Provide the (X, Y) coordinate of the cell's center where the given text is located.  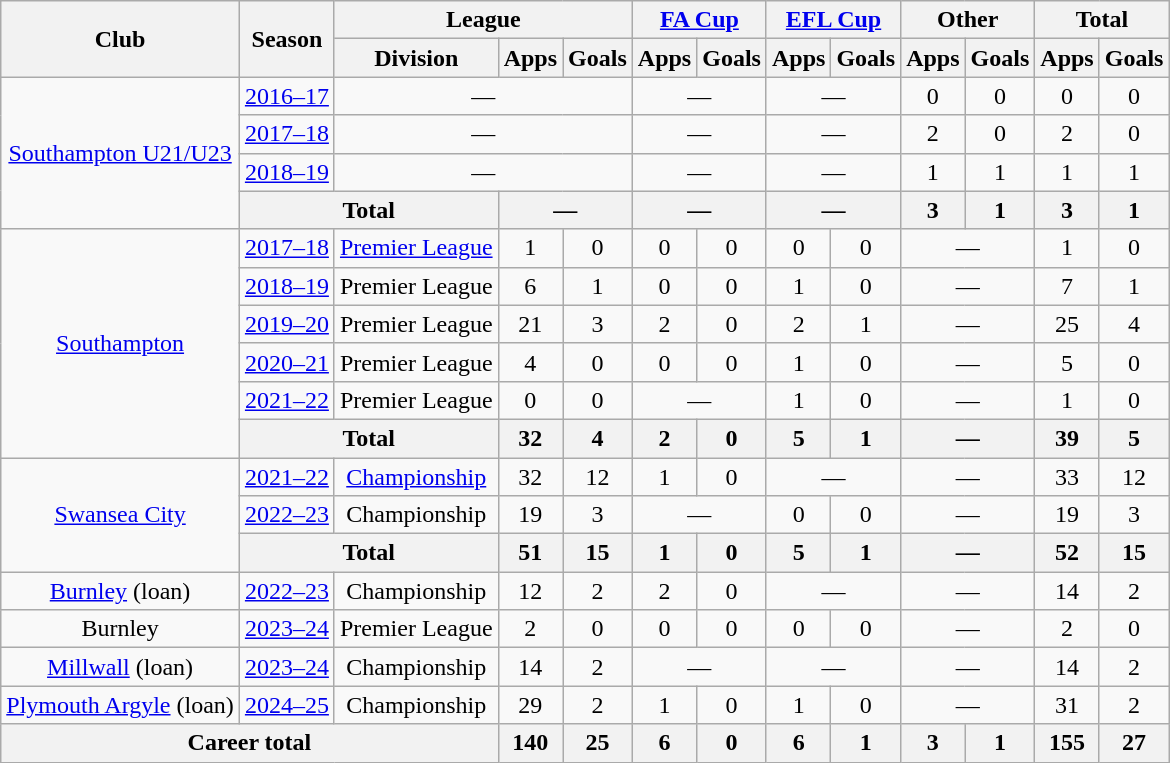
Millwall (loan) (120, 667)
27 (1134, 743)
Division (416, 58)
Southampton (120, 343)
51 (530, 553)
Burnley (120, 629)
Plymouth Argyle (loan) (120, 705)
Swansea City (120, 515)
2019–20 (286, 324)
140 (530, 743)
2024–25 (286, 705)
29 (530, 705)
FA Cup (699, 20)
EFL Cup (833, 20)
7 (1067, 286)
Career total (250, 743)
39 (1067, 438)
Southampton U21/U23 (120, 153)
Other (968, 20)
2020–21 (286, 362)
31 (1067, 705)
League (483, 20)
155 (1067, 743)
Club (120, 39)
33 (1067, 477)
Season (286, 39)
Burnley (loan) (120, 591)
21 (530, 324)
52 (1067, 553)
2016–17 (286, 96)
